Scan for the cell matching the given text and deliver its [x, y] coordinate at center. 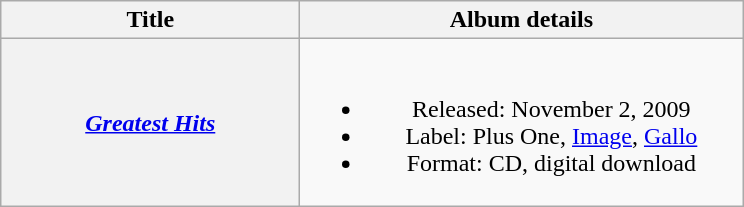
Title [150, 20]
Released: November 2, 2009Label: Plus One, Image, GalloFormat: CD, digital download [522, 122]
Album details [522, 20]
Greatest Hits [150, 122]
